For the text-containing cell, return its midpoint in [x, y] coordinate format. 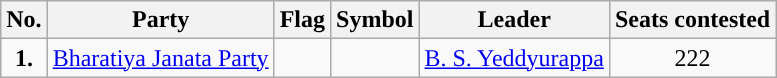
1. [24, 58]
Bharatiya Janata Party [160, 58]
Leader [514, 20]
Flag [302, 20]
No. [24, 20]
Seats contested [692, 20]
B. S. Yeddyurappa [514, 58]
222 [692, 58]
Party [160, 20]
Symbol [375, 20]
